Output the [x, y] coordinate of the center of the cell containing the given text.  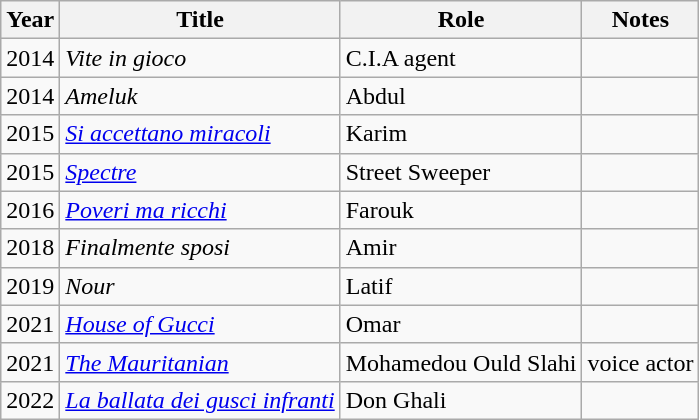
Si accettano miracoli [200, 134]
C.I.A agent [461, 58]
La ballata dei gusci infranti [200, 400]
Latif [461, 286]
Abdul [461, 96]
Mohamedou Ould Slahi [461, 362]
Ameluk [200, 96]
Street Sweeper [461, 172]
Omar [461, 324]
House of Gucci [200, 324]
Role [461, 20]
Finalmente sposi [200, 248]
Amir [461, 248]
The Mauritanian [200, 362]
2022 [30, 400]
Farouk [461, 210]
Poveri ma ricchi [200, 210]
2019 [30, 286]
2018 [30, 248]
Don Ghali [461, 400]
Year [30, 20]
Karim [461, 134]
Title [200, 20]
voice actor [640, 362]
Spectre [200, 172]
2016 [30, 210]
Nour [200, 286]
Notes [640, 20]
Vite in gioco [200, 58]
